For the text-containing cell, return its midpoint in (X, Y) coordinate format. 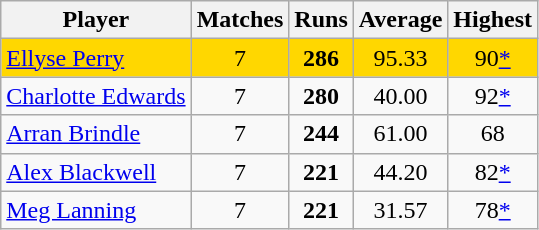
244 (321, 134)
92* (493, 96)
Runs (321, 20)
Player (96, 20)
31.57 (400, 210)
Matches (240, 20)
Average (400, 20)
40.00 (400, 96)
78* (493, 210)
Arran Brindle (96, 134)
Ellyse Perry (96, 58)
Highest (493, 20)
44.20 (400, 172)
68 (493, 134)
82* (493, 172)
286 (321, 58)
Charlotte Edwards (96, 96)
61.00 (400, 134)
Meg Lanning (96, 210)
90* (493, 58)
Alex Blackwell (96, 172)
95.33 (400, 58)
280 (321, 96)
